Find where the given text appears and provide that cell's center as (X, Y) coordinate. 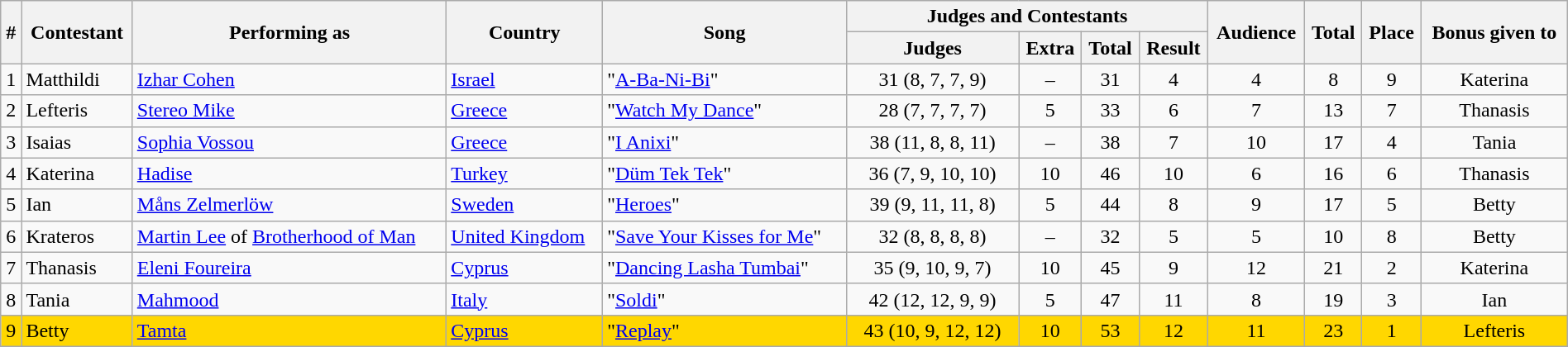
Audience (1257, 32)
42 (12, 12, 9, 9) (932, 299)
United Kingdom (524, 236)
Contestant (77, 32)
Bonus given to (1495, 32)
Izhar Cohen (289, 79)
"Heroes" (724, 205)
21 (1333, 268)
"Soldi" (724, 299)
Matthildi (77, 79)
"A-Ba-Ni-Bi" (724, 79)
Israel (524, 79)
45 (1110, 268)
32 (1110, 236)
Performing as (289, 32)
Isaias (77, 142)
Sophia Vossou (289, 142)
Song (724, 32)
Result (1173, 48)
Stereo Mike (289, 111)
Judges and Contestants (1027, 17)
"Dancing Lasha Tumbai" (724, 268)
Krateros (77, 236)
16 (1333, 173)
Tamta (289, 330)
# (12, 32)
38 (1110, 142)
32 (8, 8, 8, 8) (932, 236)
Eleni Foureira (289, 268)
Extra (1050, 48)
44 (1110, 205)
Judges (932, 48)
28 (7, 7, 7, 7) (932, 111)
"Düm Tek Tek" (724, 173)
46 (1110, 173)
Martin Lee of Brotherhood of Man (289, 236)
"Replay" (724, 330)
Mahmood (289, 299)
Sweden (524, 205)
38 (11, 8, 8, 11) (932, 142)
Place (1392, 32)
Italy (524, 299)
"Watch My Dance" (724, 111)
39 (9, 11, 11, 8) (932, 205)
43 (10, 9, 12, 12) (932, 330)
33 (1110, 111)
Hadise (289, 173)
"Save Your Kisses for Me" (724, 236)
35 (9, 10, 9, 7) (932, 268)
31 (1110, 79)
13 (1333, 111)
"I Anixi" (724, 142)
31 (8, 7, 7, 9) (932, 79)
Turkey (524, 173)
19 (1333, 299)
53 (1110, 330)
Måns Zelmerlöw (289, 205)
Country (524, 32)
23 (1333, 330)
36 (7, 9, 10, 10) (932, 173)
47 (1110, 299)
